From the cell containing the given text, extract its center point as (x, y) coordinate. 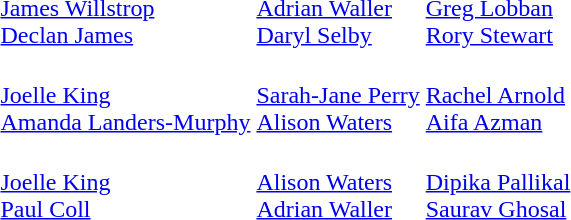
Sarah-Jane PerryAlison Waters (338, 95)
